Capture the cell that displays the provided text and extract its (X, Y) central coordinate. 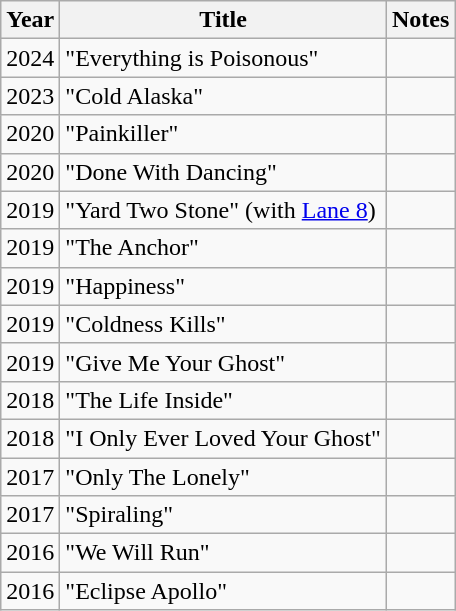
"Give Me Your Ghost" (224, 362)
"The Anchor" (224, 248)
2024 (30, 58)
"We Will Run" (224, 553)
"Done With Dancing" (224, 172)
"Yard Two Stone" (with Lane 8) (224, 210)
"Painkiller" (224, 134)
"Coldness Kills" (224, 324)
"Only The Lonely" (224, 477)
"Everything is Poisonous" (224, 58)
"The Life Inside" (224, 400)
Notes (420, 20)
Title (224, 20)
"Eclipse Apollo" (224, 591)
"Cold Alaska" (224, 96)
2023 (30, 96)
Year (30, 20)
"Happiness" (224, 286)
"I Only Ever Loved Your Ghost" (224, 438)
"Spiraling" (224, 515)
